From the cell containing the given text, extract its center point as [X, Y] coordinate. 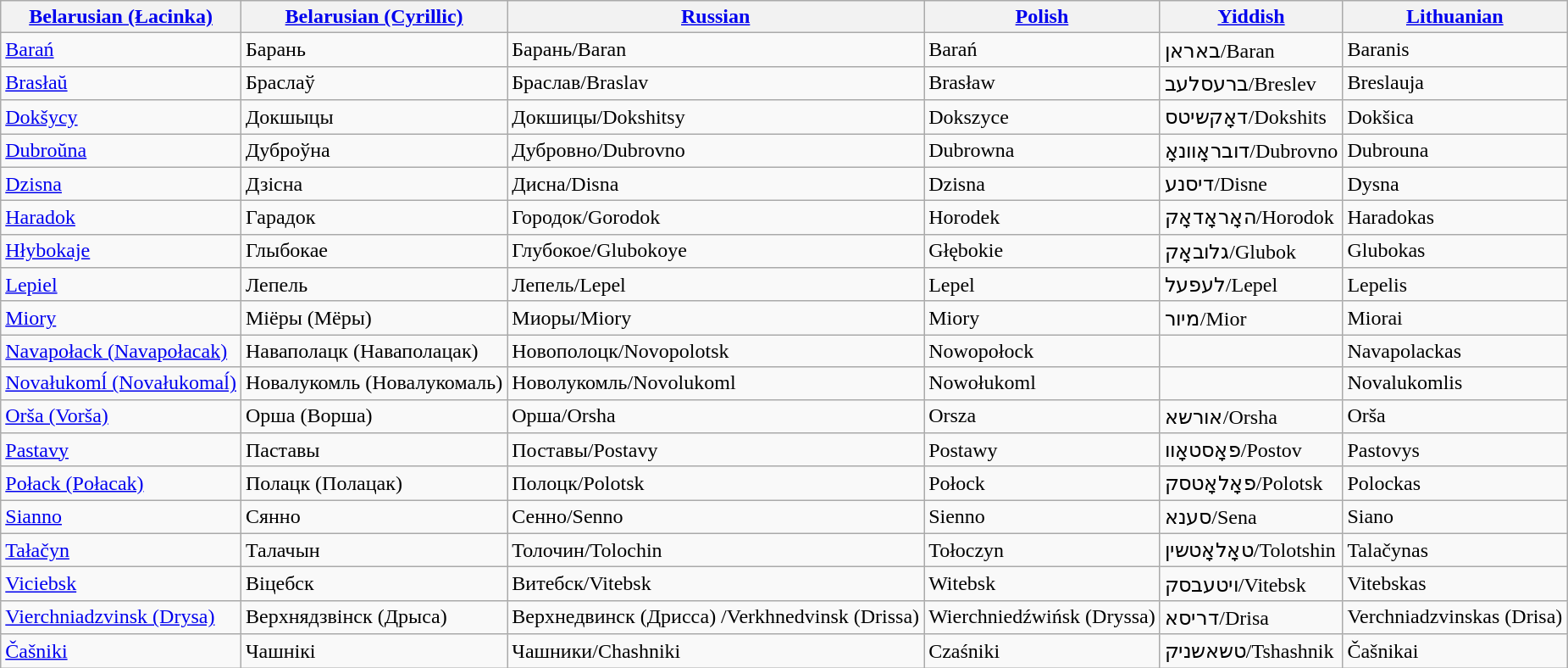
Nowopołock [1042, 351]
ברעסלעב/Breslev [1251, 83]
Dubroŭna [121, 151]
Дзісна [374, 184]
דריסא/Drisa [1251, 617]
Барань [374, 50]
טשאשניק/Tshashnik [1251, 651]
Połock [1042, 483]
Belarusian (Cyrillic) [374, 17]
מיור/Mior [1251, 318]
Глыбокае [374, 251]
Viciebsk [121, 584]
Navapołack (Navapołacak) [121, 351]
Čašniki [121, 651]
Russian [716, 17]
Baranis [1455, 50]
פאָלאָטסק/Polotsk [1251, 483]
Дисна/Disna [716, 184]
Чашнікі [374, 651]
Breslauja [1455, 83]
Полацк (Полацак) [374, 483]
Verchniadzvinskas (Drisa) [1455, 617]
Орша (Ворша) [374, 416]
Miorai [1455, 318]
Орша/Orsha [716, 416]
Верхнядзвінск (Дрыса) [374, 617]
טאָלאָטשין/Tolotshin [1251, 550]
Барань/Baran [716, 50]
Городок/Gorodok [716, 218]
Postawy [1042, 450]
Полоцк/Polotsk [716, 483]
Tołoczyn [1042, 550]
Dysna [1455, 184]
Witebsk [1042, 584]
Браслав/Braslav [716, 83]
Brasław [1042, 83]
Dokszyce [1042, 117]
Поставы/Postavy [716, 450]
Pastavy [121, 450]
Dokšica [1455, 117]
Vierchniadzvinsk (Drysa) [121, 617]
Haradokas [1455, 218]
Głębokie [1042, 251]
Чашники/Chashniki [716, 651]
Talačynas [1455, 550]
Orsza [1042, 416]
דאָקשיטס/Dokshits [1251, 117]
Глубокое/Glubokoye [716, 251]
Sienno [1042, 517]
Міёры (Мёры) [374, 318]
Браслаў [374, 83]
Horodek [1042, 218]
Pastovys [1455, 450]
Паставы [374, 450]
לעפעל/Lepel [1251, 285]
Дубровно/Dubrovno [716, 151]
Lithuanian [1455, 17]
Novałukomĺ (Novałukomaĺ) [121, 383]
ויטעבסק/Vitebsk [1251, 584]
פאָסטאָוו/Postov [1251, 450]
Połack (Połacak) [121, 483]
Čašnikai [1455, 651]
Novalukomlis [1455, 383]
באראן/Baran [1251, 50]
Докшыцы [374, 117]
גלובאָק/Glubok [1251, 251]
Лепель/Lepel [716, 285]
Миоры/Miory [716, 318]
Brasłaŭ [121, 83]
Tałačyn [121, 550]
Sianno [121, 517]
Новополоцк/Novopolotsk [716, 351]
Гарадок [374, 218]
Orša (Vorša) [121, 416]
Сянно [374, 517]
Lepelis [1455, 285]
Czaśniki [1042, 651]
Dokšycy [121, 117]
Лепель [374, 285]
Dubrouna [1455, 151]
Наваполацк (Наваполацак) [374, 351]
סענא/Sena [1251, 517]
Талачын [374, 550]
Віцебск [374, 584]
Hłybokaje [121, 251]
Lepel [1042, 285]
Polish [1042, 17]
דיסנע/Disne [1251, 184]
Belarusian (Łacinka) [121, 17]
Haradok [121, 218]
Новалукомль (Новалукомаль) [374, 383]
Дуброўна [374, 151]
האָראָדאָק/Horodok [1251, 218]
Nowołukoml [1042, 383]
Сенно/Senno [716, 517]
Siano [1455, 517]
אורשא/Orsha [1251, 416]
Докшицы/Dokshitsy [716, 117]
Orša [1455, 416]
Толочин/Tolochin [716, 550]
Lepiel [121, 285]
Новолукомль/Novolukoml [716, 383]
Glubokas [1455, 251]
Dubrowna [1042, 151]
Витебск/Vitebsk [716, 584]
Navapolackas [1455, 351]
Vitebskas [1455, 584]
דובראָוונאָ/Dubrovno [1251, 151]
Polockas [1455, 483]
Wierchniedźwińsk (Dryssa) [1042, 617]
Верхнедвинск (Дрисса) /Verkhnedvinsk (Drissa) [716, 617]
Yiddish [1251, 17]
